Return the (x, y) coordinate for the center point of the cell that contains the specified text.  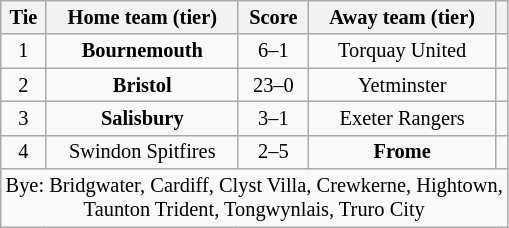
3–1 (273, 118)
6–1 (273, 51)
Yetminster (402, 85)
Away team (tier) (402, 17)
Bournemouth (142, 51)
4 (24, 152)
Bristol (142, 85)
Salisbury (142, 118)
2–5 (273, 152)
3 (24, 118)
Tie (24, 17)
23–0 (273, 85)
Swindon Spitfires (142, 152)
Torquay United (402, 51)
Bye: Bridgwater, Cardiff, Clyst Villa, Crewkerne, Hightown,Taunton Trident, Tongwynlais, Truro City (254, 198)
Home team (tier) (142, 17)
Exeter Rangers (402, 118)
2 (24, 85)
Frome (402, 152)
Score (273, 17)
1 (24, 51)
